Determine the [x, y] coordinate at the center of the cell enclosing the given text.  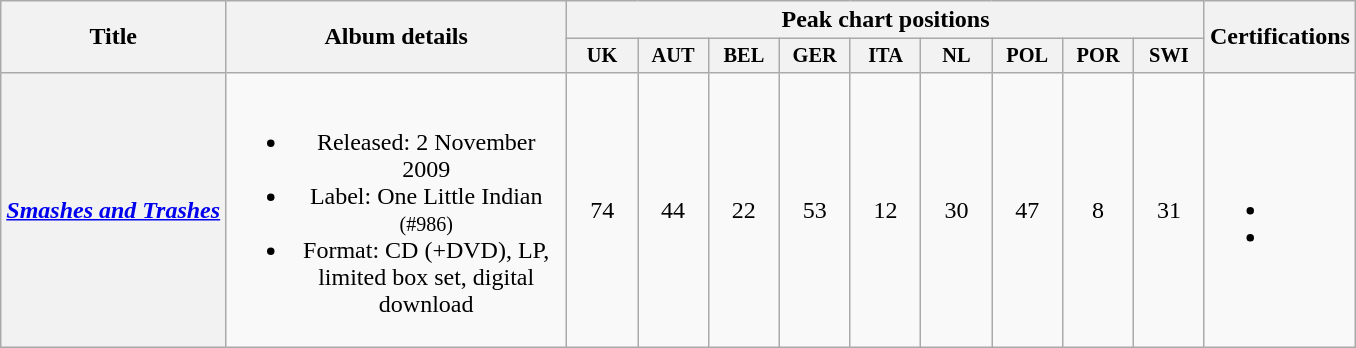
Certifications [1280, 37]
53 [814, 210]
22 [744, 210]
Released: 2 November 2009Label: One Little Indian (#986)Format: CD (+DVD), LP, limited box set, digital download [396, 210]
ITA [886, 56]
31 [1170, 210]
POL [1028, 56]
47 [1028, 210]
8 [1098, 210]
POR [1098, 56]
BEL [744, 56]
Smashes and Trashes [114, 210]
44 [674, 210]
AUT [674, 56]
Album details [396, 37]
12 [886, 210]
NL [956, 56]
UK [602, 56]
Peak chart positions [886, 20]
30 [956, 210]
SWI [1170, 56]
Title [114, 37]
GER [814, 56]
74 [602, 210]
